Locate the cell with the specified text and output its (x, y) center coordinate. 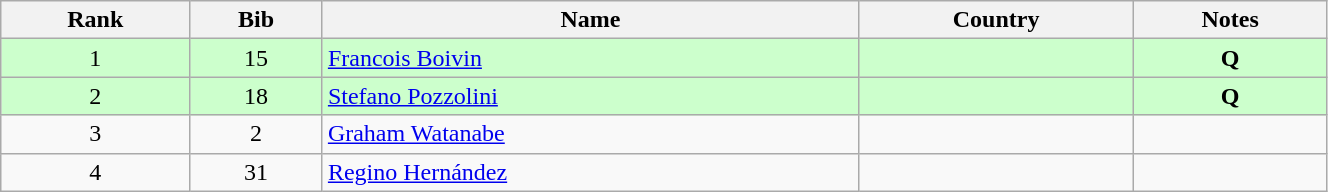
Stefano Pozzolini (590, 96)
Regino Hernández (590, 172)
4 (96, 172)
Name (590, 20)
1 (96, 58)
31 (256, 172)
Country (996, 20)
Graham Watanabe (590, 134)
Rank (96, 20)
3 (96, 134)
Francois Boivin (590, 58)
Notes (1230, 20)
15 (256, 58)
Bib (256, 20)
18 (256, 96)
